Find where the given text appears and provide that cell's center as [x, y] coordinate. 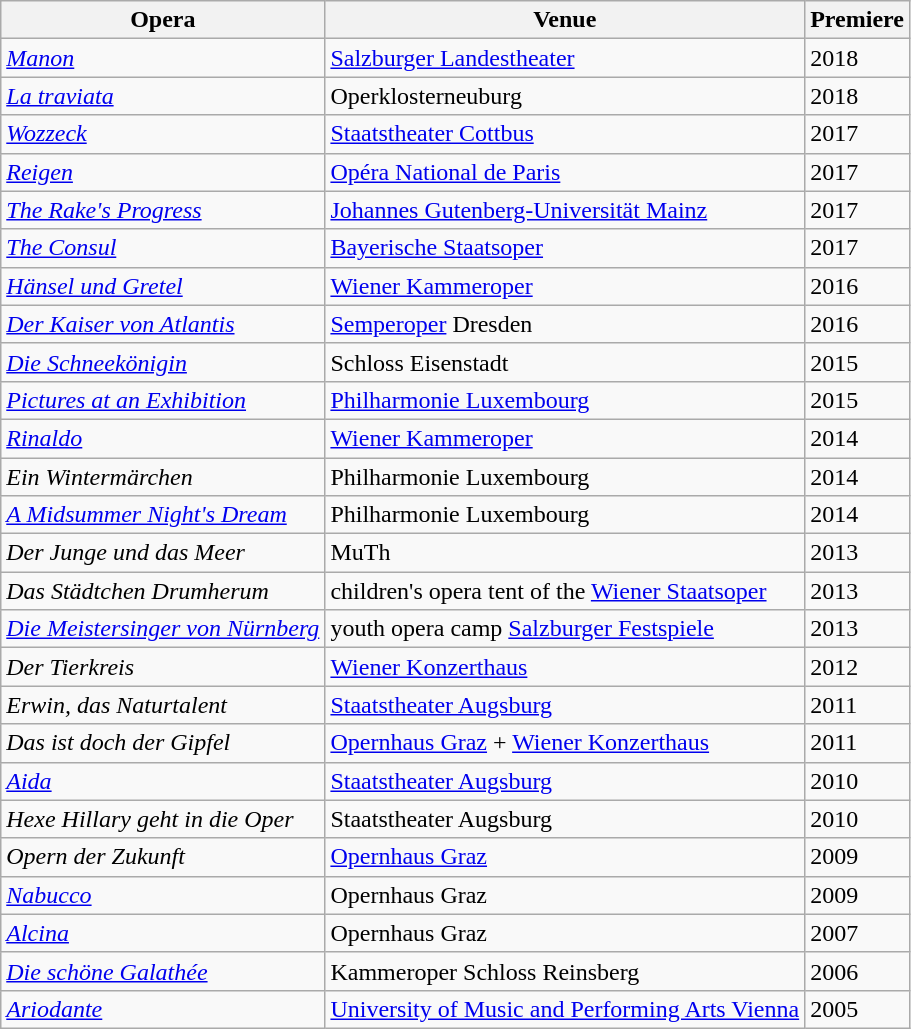
2005 [858, 1009]
Die Meistersinger von Nürnberg [163, 629]
Premiere [858, 20]
University of Music and Performing Arts Vienna [565, 1009]
Aida [163, 781]
Erwin, das Naturtalent [163, 705]
Pictures at an Exhibition [163, 400]
La traviata [163, 96]
Opernhaus Graz + Wiener Konzerthaus [565, 743]
Wozzeck [163, 134]
children's opera tent of the Wiener Staatsoper [565, 591]
Der Tierkreis [163, 667]
Opera [163, 20]
Schloss Eisenstadt [565, 362]
Rinaldo [163, 438]
MuTh [565, 553]
Das Städtchen Drumherum [163, 591]
youth opera camp Salzburger Festspiele [565, 629]
Der Junge und das Meer [163, 553]
Reigen [163, 172]
2007 [858, 933]
Die Schneekönigin [163, 362]
2012 [858, 667]
Hänsel und Gretel [163, 286]
Staatstheater Cottbus [565, 134]
Operklosterneuburg [565, 96]
Manon [163, 58]
2006 [858, 971]
Opern der Zukunft [163, 857]
Nabucco [163, 895]
Wiener Konzerthaus [565, 667]
The Consul [163, 248]
Venue [565, 20]
Hexe Hillary geht in die Oper [163, 819]
Die schöne Galathée [163, 971]
The Rake's Progress [163, 210]
Bayerische Staatsoper [565, 248]
Salzburger Landestheater [565, 58]
Alcina [163, 933]
Ariodante [163, 1009]
Semperoper Dresden [565, 324]
Opéra National de Paris [565, 172]
Kammeroper Schloss Reinsberg [565, 971]
A Midsummer Night's Dream [163, 515]
Der Kaiser von Atlantis [163, 324]
Johannes Gutenberg-Universität Mainz [565, 210]
Ein Wintermärchen [163, 477]
Das ist doch der Gipfel [163, 743]
